Return [x, y] of the center of cell containing provided text 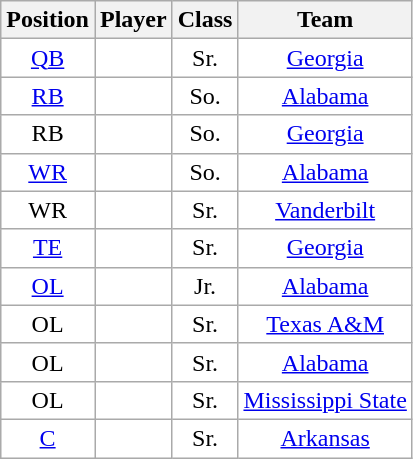
Arkansas [325, 438]
Mississippi State [325, 400]
C [48, 438]
TE [48, 248]
Position [48, 20]
Class [205, 20]
Vanderbilt [325, 210]
Jr. [205, 286]
Player [133, 20]
Texas A&M [325, 324]
Team [325, 20]
QB [48, 58]
